Return the [X, Y] coordinate for the center point of the cell that contains the specified text.  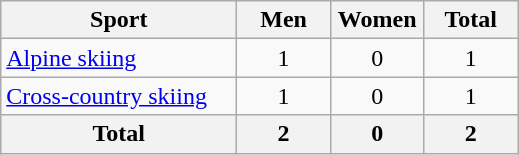
Sport [119, 20]
Alpine skiing [119, 58]
Men [284, 20]
Cross-country skiing [119, 96]
Women [377, 20]
